Provide the [X, Y] coordinate of the cell's center where the given text is located.  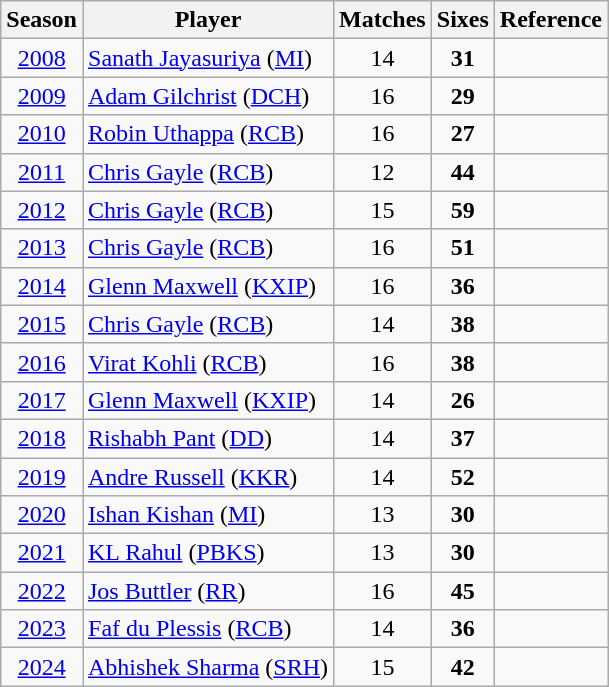
2014 [42, 286]
Abhishek Sharma (SRH) [208, 667]
Sixes [462, 20]
12 [383, 172]
Player [208, 20]
2019 [42, 477]
Faf du Plessis (RCB) [208, 629]
52 [462, 477]
29 [462, 96]
Andre Russell (KKR) [208, 477]
2017 [42, 400]
Reference [550, 20]
31 [462, 58]
2024 [42, 667]
2021 [42, 553]
2011 [42, 172]
51 [462, 248]
45 [462, 591]
2023 [42, 629]
Ishan Kishan (MI) [208, 515]
Jos Buttler (RR) [208, 591]
44 [462, 172]
KL Rahul (PBKS) [208, 553]
Matches [383, 20]
2016 [42, 362]
2010 [42, 134]
27 [462, 134]
37 [462, 438]
2009 [42, 96]
2008 [42, 58]
Season [42, 20]
Robin Uthappa (RCB) [208, 134]
Virat Kohli (RCB) [208, 362]
2013 [42, 248]
Rishabh Pant (DD) [208, 438]
Adam Gilchrist (DCH) [208, 96]
2020 [42, 515]
2018 [42, 438]
42 [462, 667]
59 [462, 210]
26 [462, 400]
2022 [42, 591]
Sanath Jayasuriya (MI) [208, 58]
2012 [42, 210]
2015 [42, 324]
